Provide the [x, y] coordinate of the cell's center where the given text is located.  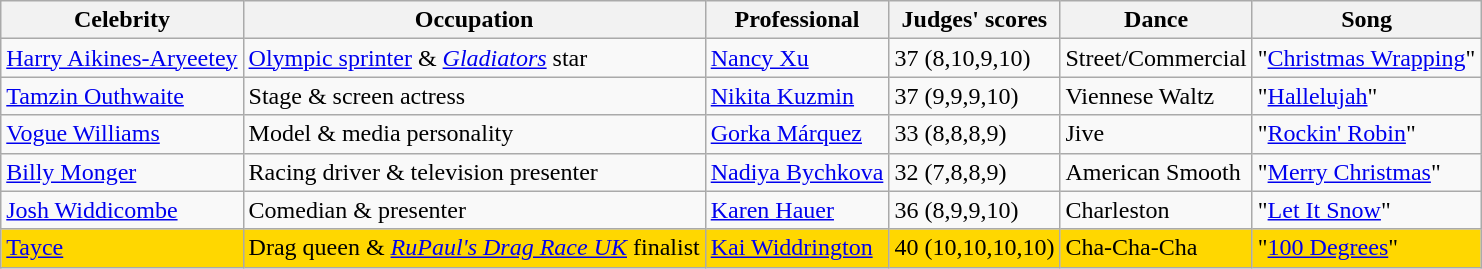
Drag queen & RuPaul's Drag Race UK finalist [474, 248]
Josh Widdicombe [122, 210]
Jive [1156, 134]
32 (7,8,8,9) [974, 172]
Karen Hauer [797, 210]
Viennese Waltz [1156, 96]
Nadiya Bychkova [797, 172]
"Merry Christmas" [1366, 172]
Tayce [122, 248]
Occupation [474, 20]
"Rockin' Robin" [1366, 134]
"Hallelujah" [1366, 96]
36 (8,9,9,10) [974, 210]
Nancy Xu [797, 58]
Harry Aikines-Aryeetey [122, 58]
Charleston [1156, 210]
Racing driver & television presenter [474, 172]
Street/Commercial [1156, 58]
American Smooth [1156, 172]
"Let It Snow" [1366, 210]
Tamzin Outhwaite [122, 96]
Comedian & presenter [474, 210]
Dance [1156, 20]
Song [1366, 20]
"100 Degrees" [1366, 248]
Cha-Cha-Cha [1156, 248]
Professional [797, 20]
Nikita Kuzmin [797, 96]
Celebrity [122, 20]
Gorka Márquez [797, 134]
Billy Monger [122, 172]
Vogue Williams [122, 134]
Kai Widdrington [797, 248]
Stage & screen actress [474, 96]
"Christmas Wrapping" [1366, 58]
37 (8,10,9,10) [974, 58]
Model & media personality [474, 134]
40 (10,10,10,10) [974, 248]
Judges' scores [974, 20]
37 (9,9,9,10) [974, 96]
33 (8,8,8,9) [974, 134]
Olympic sprinter & Gladiators star [474, 58]
